From the cell containing the given text, extract its center point as (X, Y) coordinate. 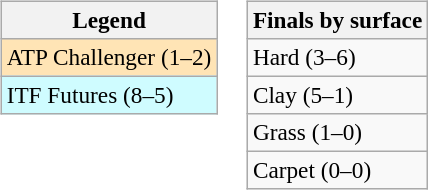
Finals by surface (337, 20)
Clay (5–1) (337, 95)
Legend (108, 20)
ITF Futures (8–5) (108, 95)
Hard (3–6) (337, 57)
Grass (1–0) (337, 133)
Carpet (0–0) (337, 171)
ATP Challenger (1–2) (108, 57)
